Capture the cell that displays the provided text and extract its (x, y) central coordinate. 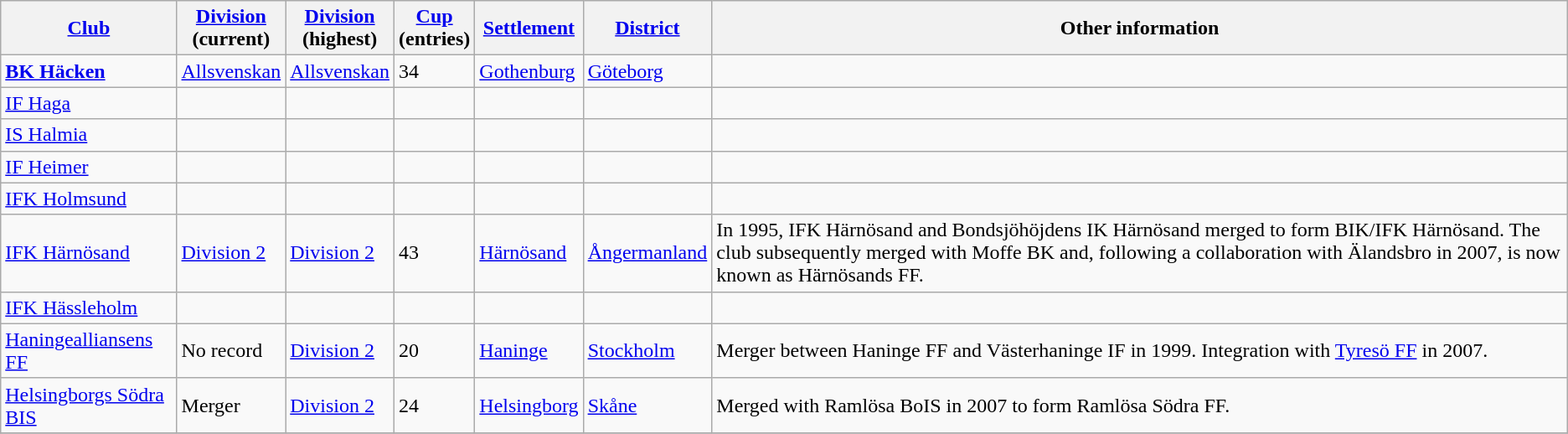
Helsingborg (529, 406)
Cup (entries) (434, 28)
IFK Härnösand (89, 253)
34 (434, 71)
Stockholm (647, 350)
IS Halmia (89, 135)
Haninge (529, 350)
Merger between Haninge FF and Västerhaninge IF in 1999. Integration with Tyresö FF in 2007. (1139, 350)
Ångermanland (647, 253)
20 (434, 350)
24 (434, 406)
43 (434, 253)
Gothenburg (529, 71)
IF Haga (89, 103)
Division (current) (231, 28)
IF Heimer (89, 167)
IFK Hässleholm (89, 307)
IFK Holmsund (89, 199)
Skåne (647, 406)
Härnösand (529, 253)
District (647, 28)
Division (highest) (340, 28)
Haningealliansens FF (89, 350)
Göteborg (647, 71)
No record (231, 350)
Merger (231, 406)
Club (89, 28)
Settlement (529, 28)
Other information (1139, 28)
BK Häcken (89, 71)
Helsingborgs Södra BIS (89, 406)
Merged with Ramlösa BoIS in 2007 to form Ramlösa Södra FF. (1139, 406)
